Capture the cell that displays the provided text and extract its (X, Y) central coordinate. 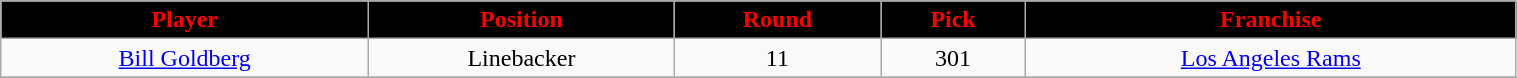
Pick (954, 20)
11 (778, 58)
Round (778, 20)
Los Angeles Rams (1270, 58)
Bill Goldberg (185, 58)
301 (954, 58)
Franchise (1270, 20)
Linebacker (522, 58)
Player (185, 20)
Position (522, 20)
